Detect which cell encompasses the target text, then output its [x, y] center coordinate. 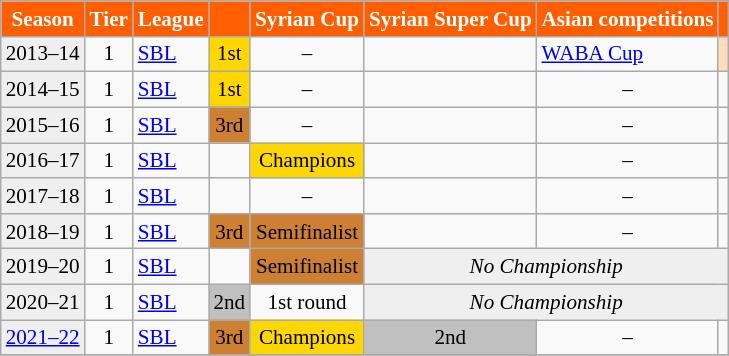
2014–15 [43, 90]
2021–22 [43, 338]
Season [43, 18]
2016–17 [43, 160]
2019–20 [43, 266]
2018–19 [43, 230]
Syrian Cup [307, 18]
Tier [109, 18]
League [171, 18]
Asian competitions [628, 18]
WABA Cup [628, 54]
2013–14 [43, 54]
2020–21 [43, 302]
1st round [307, 302]
Syrian Super Cup [450, 18]
2017–18 [43, 196]
2015–16 [43, 124]
